Extract the (X, Y) coordinate from the center of the cell holding the provided text.  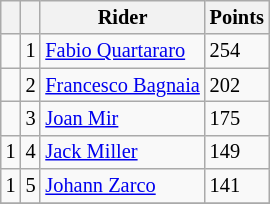
141 (237, 186)
175 (237, 118)
149 (237, 152)
202 (237, 85)
Joan Mir (122, 118)
5 (31, 186)
2 (31, 85)
Fabio Quartararo (122, 51)
Jack Miller (122, 152)
3 (31, 118)
254 (237, 51)
4 (31, 152)
Points (237, 17)
Francesco Bagnaia (122, 85)
Rider (122, 17)
Johann Zarco (122, 186)
